Determine the [X, Y] coordinate at the center of the cell enclosing the given text.  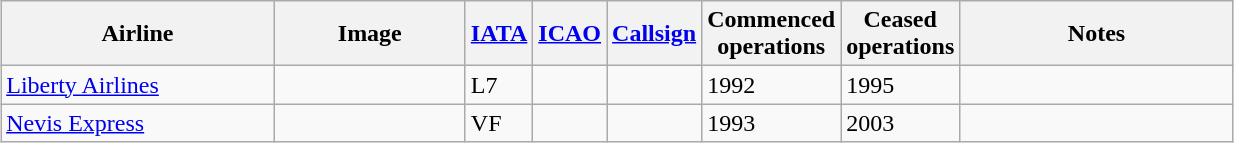
1995 [900, 85]
1993 [772, 123]
ICAO [570, 34]
Airline [138, 34]
Commencedoperations [772, 34]
Callsign [654, 34]
VF [499, 123]
Ceasedoperations [900, 34]
IATA [499, 34]
Liberty Airlines [138, 85]
Notes [1097, 34]
L7 [499, 85]
2003 [900, 123]
Nevis Express [138, 123]
Image [370, 34]
1992 [772, 85]
